Search for the cell housing the specified text and yield its (x, y) center coordinate. 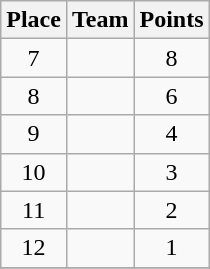
11 (34, 210)
2 (172, 210)
Points (172, 20)
6 (172, 96)
Place (34, 20)
3 (172, 172)
1 (172, 248)
4 (172, 134)
12 (34, 248)
7 (34, 58)
10 (34, 172)
9 (34, 134)
Team (100, 20)
